Provide the (x, y) coordinate of the cell's center where the given text is located.  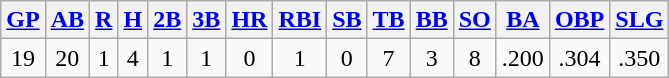
3 (432, 58)
7 (388, 58)
H (133, 20)
TB (388, 20)
SLG (640, 20)
2B (168, 20)
OBP (579, 20)
R (104, 20)
.304 (579, 58)
20 (67, 58)
AB (67, 20)
RBI (300, 20)
BA (522, 20)
SO (474, 20)
GP (23, 20)
3B (206, 20)
.350 (640, 58)
8 (474, 58)
BB (432, 20)
4 (133, 58)
HR (250, 20)
19 (23, 58)
.200 (522, 58)
SB (347, 20)
